For the text-containing cell, return its midpoint in [X, Y] coordinate format. 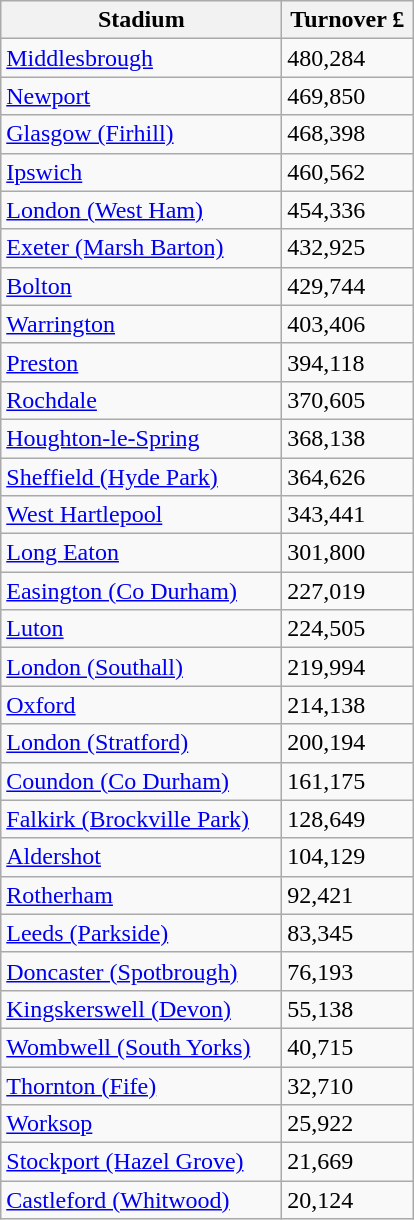
21,669 [348, 1162]
Coundon (Co Durham) [142, 781]
343,441 [348, 515]
219,994 [348, 667]
Luton [142, 629]
West Hartlepool [142, 515]
104,129 [348, 857]
128,649 [348, 819]
55,138 [348, 1009]
Worksop [142, 1124]
20,124 [348, 1200]
Sheffield (Hyde Park) [142, 477]
92,421 [348, 895]
460,562 [348, 172]
Wombwell (South Yorks) [142, 1047]
Long Eaton [142, 553]
224,505 [348, 629]
Middlesbrough [142, 58]
368,138 [348, 438]
Bolton [142, 286]
432,925 [348, 248]
370,605 [348, 400]
Aldershot [142, 857]
Stockport (Hazel Grove) [142, 1162]
83,345 [348, 933]
25,922 [348, 1124]
468,398 [348, 134]
Stadium [142, 20]
214,138 [348, 705]
Thornton (Fife) [142, 1085]
Turnover £ [348, 20]
Rotherham [142, 895]
40,715 [348, 1047]
32,710 [348, 1085]
480,284 [348, 58]
429,744 [348, 286]
Castleford (Whitwood) [142, 1200]
364,626 [348, 477]
Rochdale [142, 400]
Warrington [142, 324]
Oxford [142, 705]
Kingskerswell (Devon) [142, 1009]
Newport [142, 96]
Leeds (Parkside) [142, 933]
469,850 [348, 96]
Glasgow (Firhill) [142, 134]
Houghton-le-Spring [142, 438]
200,194 [348, 743]
London (Southall) [142, 667]
301,800 [348, 553]
Falkirk (Brockville Park) [142, 819]
161,175 [348, 781]
394,118 [348, 362]
227,019 [348, 591]
Easington (Co Durham) [142, 591]
Ipswich [142, 172]
403,406 [348, 324]
Doncaster (Spotbrough) [142, 971]
Exeter (Marsh Barton) [142, 248]
Preston [142, 362]
London (Stratford) [142, 743]
London (West Ham) [142, 210]
454,336 [348, 210]
76,193 [348, 971]
